Search for the cell housing the specified text and yield its [X, Y] center coordinate. 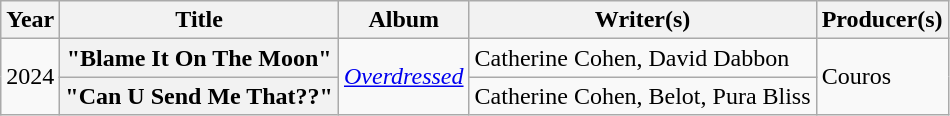
Catherine Cohen, Belot, Pura Bliss [642, 96]
Overdressed [404, 77]
"Can U Send Me That??" [200, 96]
Album [404, 20]
Writer(s) [642, 20]
"Blame It On The Moon" [200, 58]
Producer(s) [882, 20]
Couros [882, 77]
Catherine Cohen, David Dabbon [642, 58]
Title [200, 20]
Year [30, 20]
2024 [30, 77]
